Detect which cell encompasses the target text, then output its [X, Y] center coordinate. 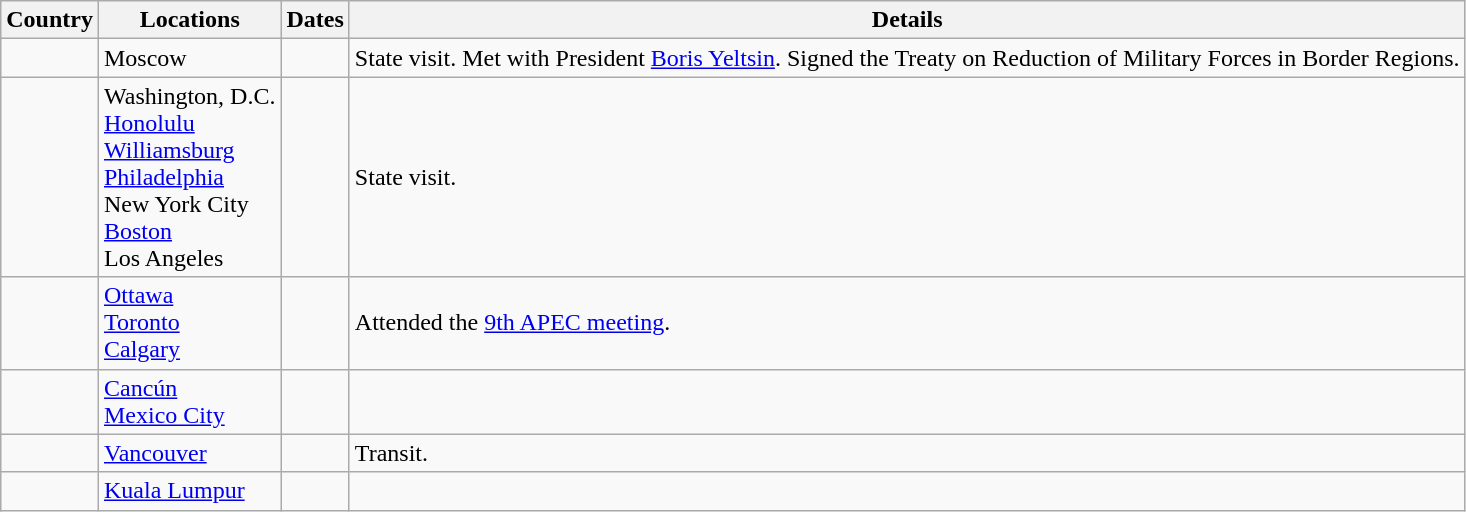
Washington, D.C.HonoluluWilliamsburgPhiladelphiaNew York CityBostonLos Angeles [189, 177]
Details [907, 20]
State visit. Met with President Boris Yeltsin. Signed the Treaty on Reduction of Military Forces in Border Regions. [907, 58]
Country [50, 20]
Moscow [189, 58]
State visit. [907, 177]
Vancouver [189, 453]
Attended the 9th APEC meeting. [907, 323]
Locations [189, 20]
OttawaTorontoCalgary [189, 323]
Dates [315, 20]
Kuala Lumpur [189, 491]
CancúnMexico City [189, 402]
Transit. [907, 453]
